Determine the (X, Y) coordinate at the center of the cell enclosing the given text.  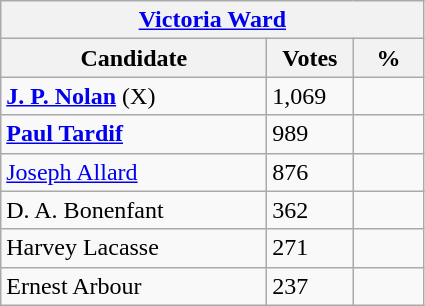
Victoria Ward (212, 20)
1,069 (310, 96)
% (388, 58)
989 (310, 134)
Ernest Arbour (134, 286)
Paul Tardif (134, 134)
Joseph Allard (134, 172)
271 (310, 248)
D. A. Bonenfant (134, 210)
362 (310, 210)
Votes (310, 58)
J. P. Nolan (X) (134, 96)
Candidate (134, 58)
Harvey Lacasse (134, 248)
237 (310, 286)
876 (310, 172)
